From the cell containing the given text, extract its center point as [x, y] coordinate. 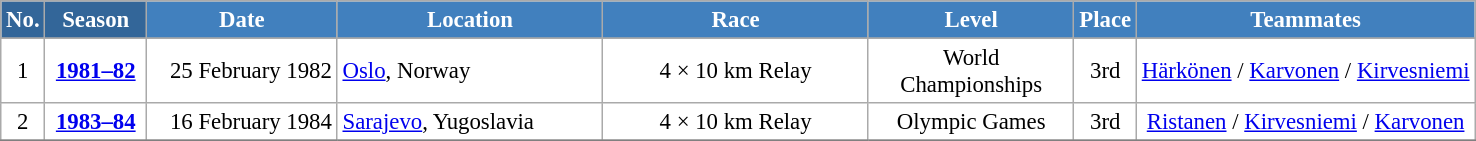
World Championships [971, 72]
Location [470, 20]
Härkönen / Karvonen / Kirvesniemi [1305, 72]
Oslo, Norway [470, 72]
No. [23, 20]
25 February 1982 [242, 72]
Teammates [1305, 20]
Ristanen / Kirvesniemi / Karvonen [1305, 122]
1 [23, 72]
Sarajevo, Yugoslavia [470, 122]
2 [23, 122]
Date [242, 20]
1981–82 [96, 72]
16 February 1984 [242, 122]
Level [971, 20]
Season [96, 20]
Place [1105, 20]
Olympic Games [971, 122]
Race [736, 20]
1983–84 [96, 122]
